Extract the [X, Y] coordinate from the center of the cell holding the provided text.  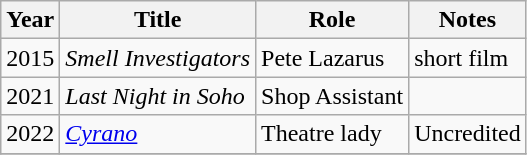
Theatre lady [332, 134]
Title [158, 20]
Pete Lazarus [332, 58]
short film [468, 58]
Cyrano [158, 134]
Smell Investigators [158, 58]
2015 [30, 58]
Shop Assistant [332, 96]
Year [30, 20]
Last Night in Soho [158, 96]
Notes [468, 20]
Role [332, 20]
Uncredited [468, 134]
2022 [30, 134]
2021 [30, 96]
